Provide the [x, y] coordinate of the cell's center where the given text is located.  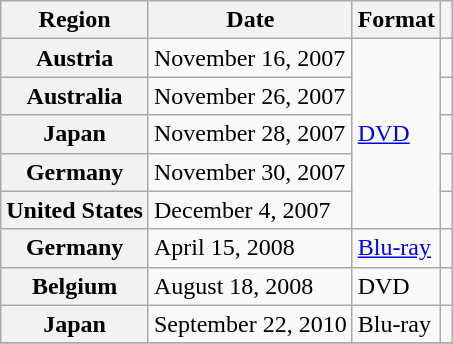
November 30, 2007 [250, 172]
Format [396, 20]
Region [75, 20]
Belgium [75, 286]
United States [75, 210]
Australia [75, 96]
August 18, 2008 [250, 286]
April 15, 2008 [250, 248]
November 28, 2007 [250, 134]
December 4, 2007 [250, 210]
September 22, 2010 [250, 324]
November 16, 2007 [250, 58]
Date [250, 20]
November 26, 2007 [250, 96]
Austria [75, 58]
